Determine the (x, y) coordinate at the center of the cell enclosing the given text.  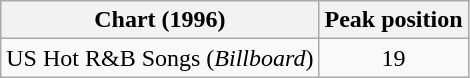
19 (394, 58)
Chart (1996) (160, 20)
Peak position (394, 20)
US Hot R&B Songs (Billboard) (160, 58)
